Identify which cell holds the provided text, then report its [x, y] central coordinate. 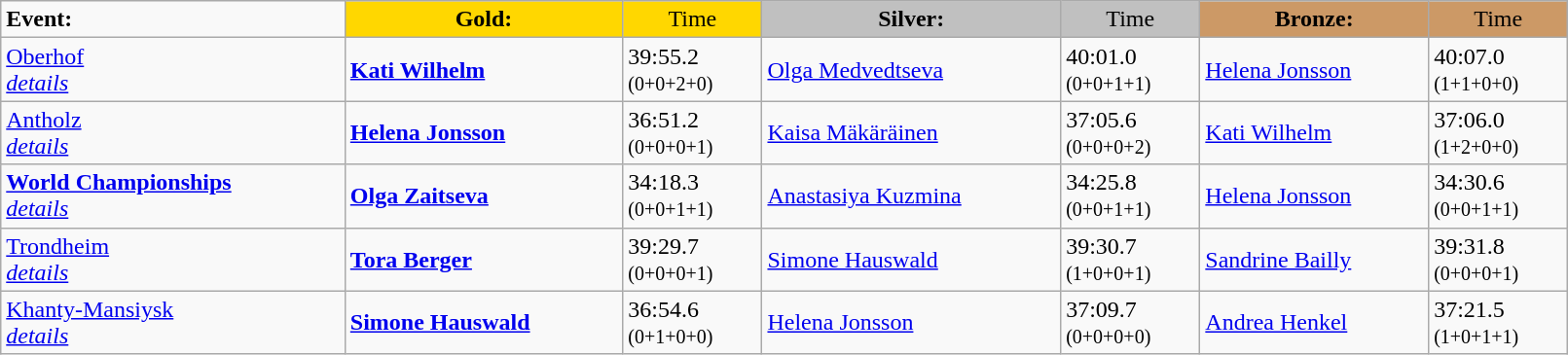
Antholzdetails [173, 132]
Sandrine Bailly [1314, 259]
Silver: [911, 19]
39:30.7(1+0+0+1) [1131, 259]
World Championshipsdetails [173, 196]
Kaisa Mäkäräinen [911, 132]
Khanty-Mansiyskdetails [173, 323]
Trondheimdetails [173, 259]
39:31.8(0+0+0+1) [1499, 259]
36:54.6(0+1+0+0) [693, 323]
36:51.2(0+0+0+1) [693, 132]
37:06.0(1+2+0+0) [1499, 132]
Tora Berger [483, 259]
Andrea Henkel [1314, 323]
40:01.0(0+0+1+1) [1131, 70]
Gold: [483, 19]
34:25.8(0+0+1+1) [1131, 196]
40:07.0(1+1+0+0) [1499, 70]
39:29.7(0+0+0+1) [693, 259]
Oberhofdetails [173, 70]
Anastasiya Kuzmina [911, 196]
Olga Zaitseva [483, 196]
34:18.3(0+0+1+1) [693, 196]
34:30.6(0+0+1+1) [1499, 196]
39:55.2(0+0+2+0) [693, 70]
37:09.7(0+0+0+0) [1131, 323]
37:05.6(0+0+0+2) [1131, 132]
Event: [173, 19]
Bronze: [1314, 19]
37:21.5(1+0+1+1) [1499, 323]
Olga Medvedtseva [911, 70]
